Pinpoint the cell where the given text exists, returning its (X, Y) midpoint coordinate. 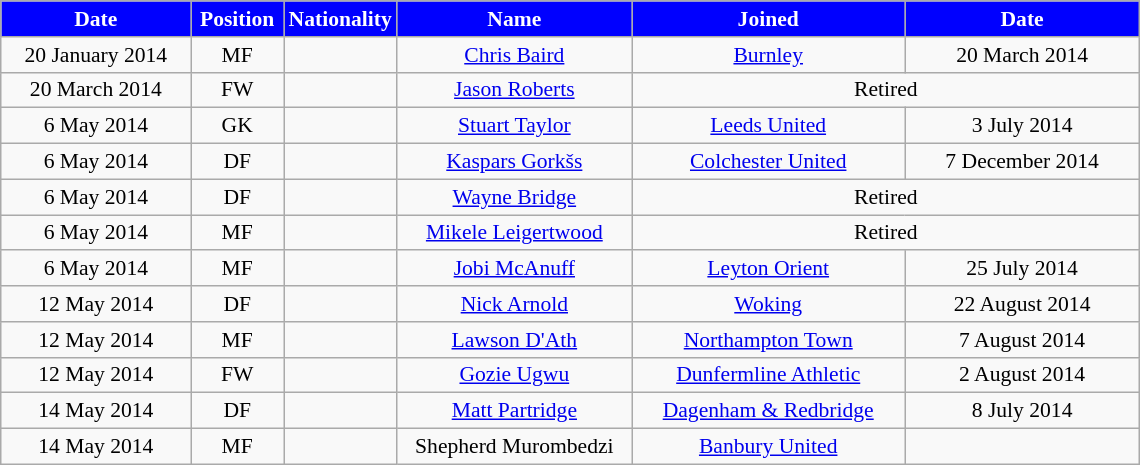
Woking (768, 304)
Gozie Ugwu (514, 375)
Matt Partridge (514, 411)
2 August 2014 (1022, 375)
Stuart Taylor (514, 126)
Northampton Town (768, 340)
Banbury United (768, 447)
Kaspars Gorkšs (514, 162)
Name (514, 19)
3 July 2014 (1022, 126)
25 July 2014 (1022, 269)
Jobi McAnuff (514, 269)
Dunfermline Athletic (768, 375)
Chris Baird (514, 55)
Mikele Leigertwood (514, 233)
Leeds United (768, 126)
Position (238, 19)
Joined (768, 19)
Shepherd Murombedzi (514, 447)
GK (238, 126)
Dagenham & Redbridge (768, 411)
7 August 2014 (1022, 340)
Lawson D'Ath (514, 340)
8 July 2014 (1022, 411)
Jason Roberts (514, 90)
7 December 2014 (1022, 162)
20 January 2014 (96, 55)
Wayne Bridge (514, 197)
Colchester United (768, 162)
Nick Arnold (514, 304)
Burnley (768, 55)
22 August 2014 (1022, 304)
Nationality (340, 19)
Leyton Orient (768, 269)
